Return [x, y] of the center of cell containing provided text 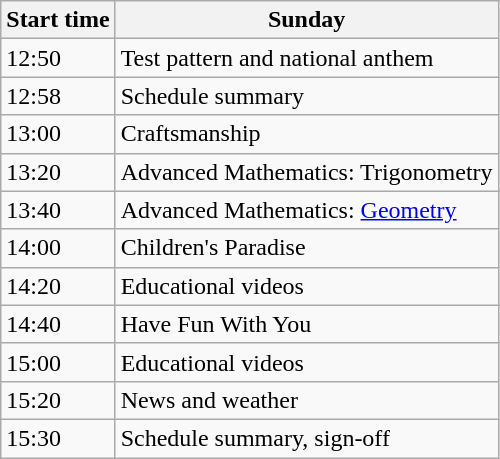
15:00 [58, 362]
Start time [58, 20]
13:40 [58, 210]
Children's Paradise [306, 248]
12:50 [58, 58]
12:58 [58, 96]
14:20 [58, 286]
14:00 [58, 248]
Advanced Mathematics: Geometry [306, 210]
Have Fun With You [306, 324]
13:20 [58, 172]
Advanced Mathematics: Trigonometry [306, 172]
Schedule summary, sign-off [306, 438]
13:00 [58, 134]
Sunday [306, 20]
Schedule summary [306, 96]
15:20 [58, 400]
15:30 [58, 438]
News and weather [306, 400]
Craftsmanship [306, 134]
Test pattern and national anthem [306, 58]
14:40 [58, 324]
